Find where the given text appears and provide that cell's center as (X, Y) coordinate. 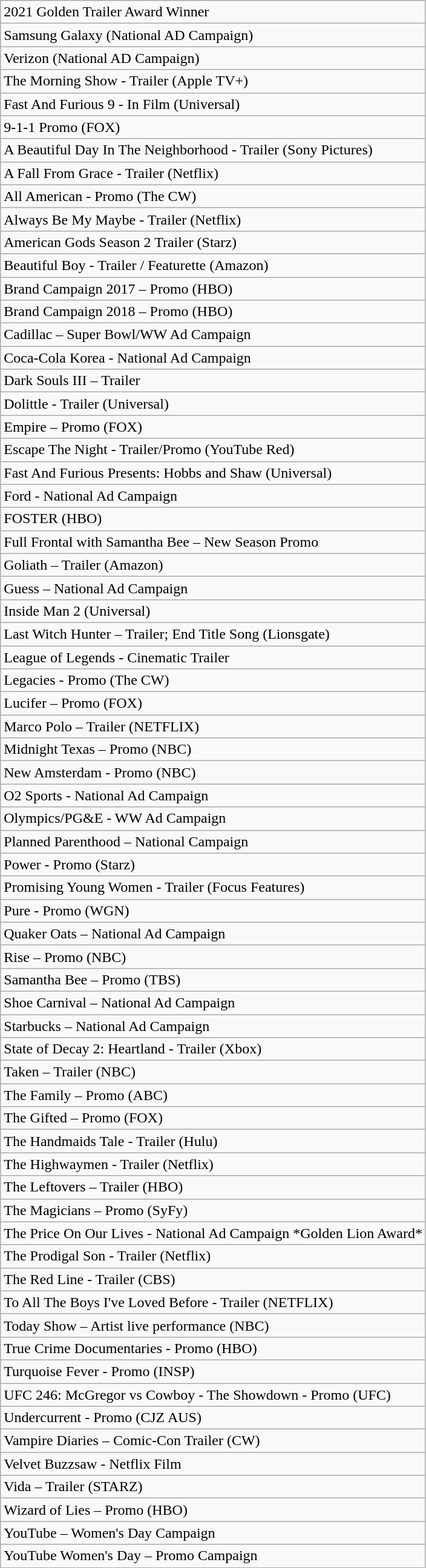
Dark Souls III – Trailer (213, 381)
Inside Man 2 (Universal) (213, 611)
The Morning Show - Trailer (Apple TV+) (213, 81)
The Handmaids Tale - Trailer (Hulu) (213, 1141)
The Highwaymen - Trailer (Netflix) (213, 1164)
The Red Line - Trailer (CBS) (213, 1279)
Velvet Buzzsaw - Netflix Film (213, 1464)
The Magicians – Promo (SyFy) (213, 1210)
Fast And Furious Presents: Hobbs and Shaw (Universal) (213, 473)
Fast And Furious 9 - In Film (Universal) (213, 104)
State of Decay 2: Heartland - Trailer (Xbox) (213, 1049)
Power - Promo (Starz) (213, 865)
YouTube Women's Day – Promo Campaign (213, 1556)
Promising Young Women - Trailer (Focus Features) (213, 888)
Planned Parenthood – National Campaign (213, 842)
Taken – Trailer (NBC) (213, 1072)
Lucifer – Promo (FOX) (213, 703)
Vampire Diaries – Comic-Con Trailer (CW) (213, 1441)
9-1-1 Promo (FOX) (213, 127)
Quaker Oats – National Ad Campaign (213, 934)
Samsung Galaxy (National AD Campaign) (213, 35)
Full Frontal with Samantha Bee – New Season Promo (213, 542)
2021 Golden Trailer Award Winner (213, 12)
Vida – Trailer (STARZ) (213, 1487)
UFC 246: McGregor vs Cowboy - The Showdown - Promo (UFC) (213, 1394)
Olympics/PG&E - WW Ad Campaign (213, 819)
Brand Campaign 2017 – Promo (HBO) (213, 289)
League of Legends - Cinematic Trailer (213, 657)
American Gods Season 2 Trailer (Starz) (213, 242)
Undercurrent - Promo (CJZ AUS) (213, 1418)
FOSTER (HBO) (213, 519)
Beautiful Boy - Trailer / Featurette (Amazon) (213, 265)
Starbucks – National Ad Campaign (213, 1026)
Turquoise Fever - Promo (INSP) (213, 1371)
Pure - Promo (WGN) (213, 911)
Dolittle - Trailer (Universal) (213, 404)
Shoe Carnival – National Ad Campaign (213, 1003)
The Family – Promo (ABC) (213, 1095)
A Fall From Grace - Trailer (Netflix) (213, 173)
The Leftovers – Trailer (HBO) (213, 1187)
YouTube – Women's Day Campaign (213, 1533)
Empire – Promo (FOX) (213, 427)
Brand Campaign 2018 – Promo (HBO) (213, 312)
Rise – Promo (NBC) (213, 957)
New Amsterdam - Promo (NBC) (213, 772)
A Beautiful Day In The Neighborhood - Trailer (Sony Pictures) (213, 150)
Always Be My Maybe - Trailer (Netflix) (213, 219)
Samantha Bee – Promo (TBS) (213, 980)
Midnight Texas – Promo (NBC) (213, 749)
Legacies - Promo (The CW) (213, 680)
To All The Boys I've Loved Before - Trailer (NETFLIX) (213, 1302)
Coca-Cola Korea - National Ad Campaign (213, 358)
All American - Promo (The CW) (213, 196)
True Crime Documentaries - Promo (HBO) (213, 1348)
Today Show – Artist live performance (NBC) (213, 1325)
Verizon (National AD Campaign) (213, 58)
Goliath – Trailer (Amazon) (213, 565)
The Prodigal Son - Trailer (Netflix) (213, 1256)
Marco Polo – Trailer (NETFLIX) (213, 726)
The Gifted – Promo (FOX) (213, 1118)
Last Witch Hunter – Trailer; End Title Song (Lionsgate) (213, 634)
The Price On Our Lives - National Ad Campaign *Golden Lion Award* (213, 1233)
Ford - National Ad Campaign (213, 496)
Guess – National Ad Campaign (213, 588)
Escape The Night - Trailer/Promo (YouTube Red) (213, 450)
O2 Sports - National Ad Campaign (213, 796)
Cadillac – Super Bowl/WW Ad Campaign (213, 335)
Wizard of Lies – Promo (HBO) (213, 1510)
